Capture the cell that displays the provided text and extract its [x, y] central coordinate. 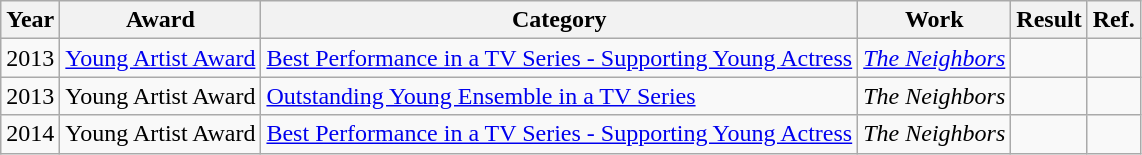
Year [30, 20]
Category [560, 20]
Outstanding Young Ensemble in a TV Series [560, 96]
Ref. [1114, 20]
Result [1049, 20]
2014 [30, 134]
Work [934, 20]
Award [160, 20]
